Determine the (X, Y) coordinate at the center of the cell enclosing the given text.  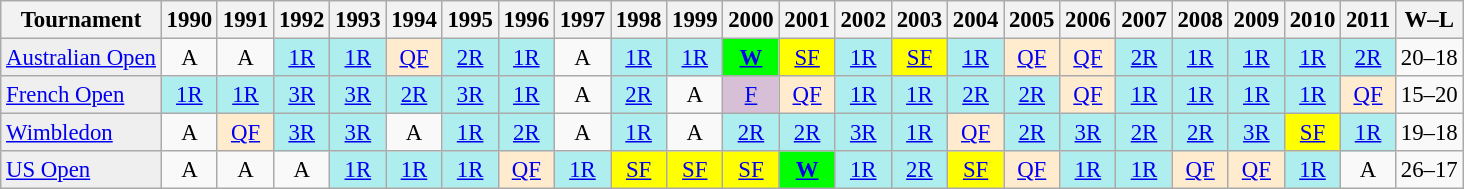
2007 (1144, 20)
2003 (919, 20)
1992 (302, 20)
2009 (1256, 20)
1991 (245, 20)
1993 (358, 20)
1990 (189, 20)
Tournament (82, 20)
French Open (82, 95)
1997 (582, 20)
26–17 (1429, 170)
1999 (695, 20)
19–18 (1429, 133)
US Open (82, 170)
2011 (1368, 20)
1996 (526, 20)
2010 (1312, 20)
1994 (414, 20)
1995 (470, 20)
15–20 (1429, 95)
Australian Open (82, 58)
2008 (1200, 20)
2006 (1088, 20)
2002 (863, 20)
1998 (639, 20)
2000 (751, 20)
Wimbledon (82, 133)
W–L (1429, 20)
2001 (807, 20)
20–18 (1429, 58)
2004 (975, 20)
2005 (1032, 20)
F (751, 95)
